From the cell containing the given text, extract its center point as (x, y) coordinate. 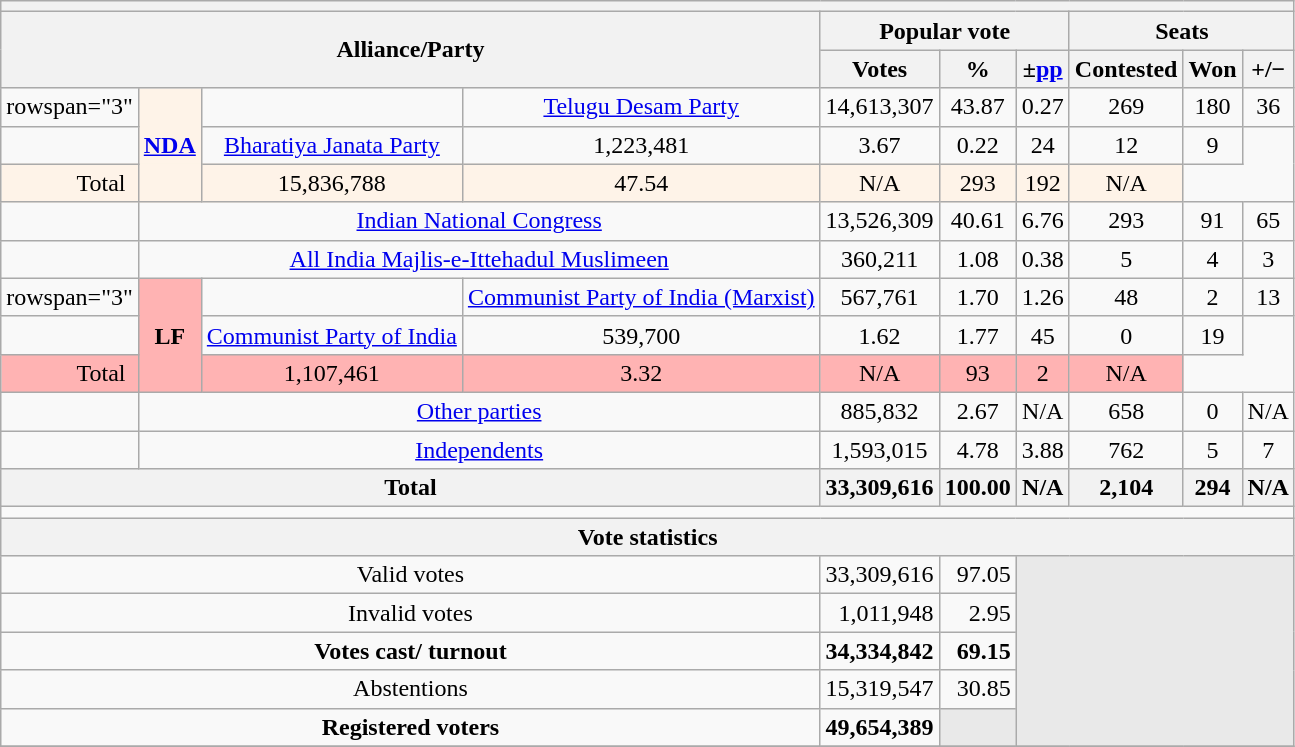
1.26 (1042, 297)
1,593,015 (880, 449)
LF (170, 335)
Indian National Congress (479, 221)
91 (1212, 221)
19 (1212, 335)
30.85 (978, 689)
269 (1126, 107)
15,319,547 (880, 689)
Valid votes (410, 575)
Seats (1182, 31)
4.78 (978, 449)
7 (1268, 449)
13,526,309 (880, 221)
658 (1126, 411)
% (978, 69)
Registered voters (410, 727)
Independents (479, 449)
180 (1212, 107)
1,107,461 (332, 373)
3.32 (641, 373)
Contested (1126, 69)
294 (1212, 488)
9 (1212, 145)
0.27 (1042, 107)
±pp (1042, 69)
6.76 (1042, 221)
13 (1268, 297)
2.95 (978, 613)
567,761 (880, 297)
539,700 (641, 335)
Communist Party of India (332, 335)
45 (1042, 335)
40.61 (978, 221)
1,223,481 (641, 145)
0.22 (978, 145)
34,334,842 (880, 651)
43.87 (978, 107)
4 (1212, 259)
47.54 (641, 183)
49,654,389 (880, 727)
+/− (1268, 69)
Bharatiya Janata Party (332, 145)
Other parties (479, 411)
Telugu Desam Party (641, 107)
1.62 (880, 335)
14,613,307 (880, 107)
Won (1212, 69)
762 (1126, 449)
885,832 (880, 411)
97.05 (978, 575)
Popular vote (944, 31)
2,104 (1126, 488)
24 (1042, 145)
Alliance/Party (410, 50)
192 (1042, 183)
0.38 (1042, 259)
Vote statistics (648, 537)
2.67 (978, 411)
360,211 (880, 259)
Votes cast/ turnout (410, 651)
3 (1268, 259)
All India Majlis-e-Ittehadul Muslimeen (479, 259)
Invalid votes (410, 613)
3.88 (1042, 449)
69.15 (978, 651)
100.00 (978, 488)
1.08 (978, 259)
Votes (880, 69)
Communist Party of India (Marxist) (641, 297)
12 (1126, 145)
NDA (170, 145)
15,836,788 (332, 183)
65 (1268, 221)
1,011,948 (880, 613)
1.77 (978, 335)
36 (1268, 107)
1.70 (978, 297)
93 (978, 373)
3.67 (880, 145)
48 (1126, 297)
Abstentions (410, 689)
